Capture the cell that displays the provided text and extract its (x, y) central coordinate. 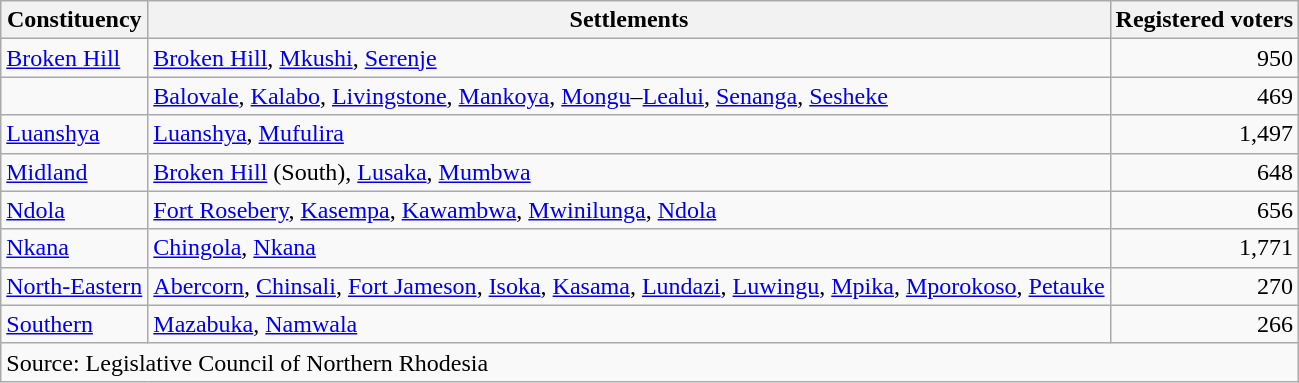
1,771 (1204, 248)
Settlements (629, 20)
656 (1204, 210)
Luanshya, Mufulira (629, 134)
Midland (74, 172)
Nkana (74, 248)
Ndola (74, 210)
Registered voters (1204, 20)
North-Eastern (74, 286)
Fort Rosebery, Kasempa, Kawambwa, Mwinilunga, Ndola (629, 210)
270 (1204, 286)
Broken Hill (South), Lusaka, Mumbwa (629, 172)
Balovale, Kalabo, Livingstone, Mankoya, Mongu–Lealui, Senanga, Sesheke (629, 96)
1,497 (1204, 134)
Broken Hill (74, 58)
Chingola, Nkana (629, 248)
Southern (74, 324)
648 (1204, 172)
266 (1204, 324)
Constituency (74, 20)
950 (1204, 58)
469 (1204, 96)
Luanshya (74, 134)
Mazabuka, Namwala (629, 324)
Broken Hill, Mkushi, Serenje (629, 58)
Abercorn, Chinsali, Fort Jameson, Isoka, Kasama, Lundazi, Luwingu, Mpika, Mporokoso, Petauke (629, 286)
Source: Legislative Council of Northern Rhodesia (650, 362)
